Output the (x, y) coordinate of the center of the cell containing the given text.  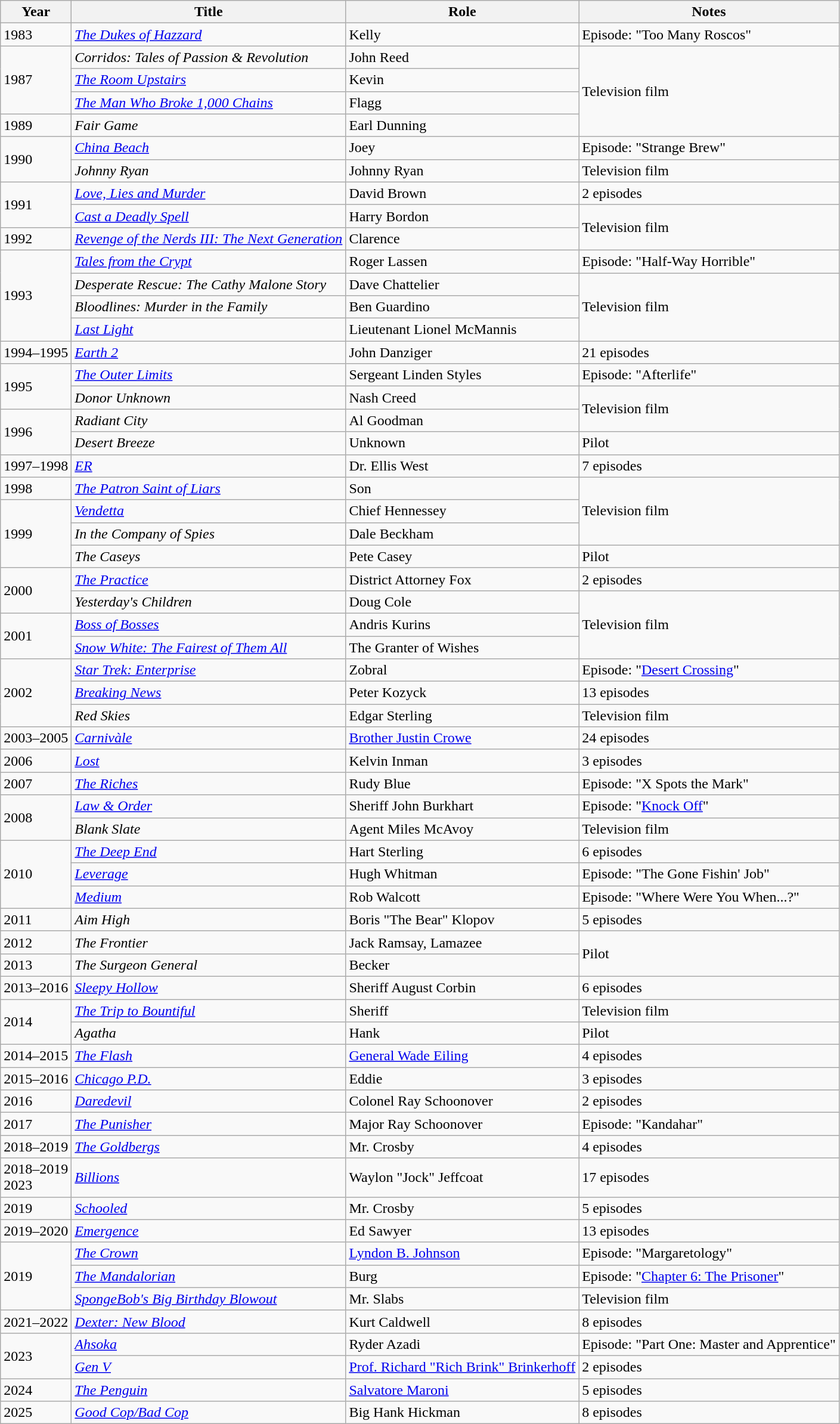
Desert Breeze (209, 443)
Roger Lassen (463, 261)
The Penguin (209, 1390)
1998 (36, 488)
1991 (36, 205)
2018–2019 (36, 1147)
Agatha (209, 1033)
Episode: "Desert Crossing" (709, 670)
2007 (36, 784)
Joey (463, 148)
Episode: "Too Many Roscos" (709, 35)
17 episodes (709, 1177)
Pete Casey (463, 556)
Edgar Sterling (463, 716)
Lyndon B. Johnson (463, 1253)
7 episodes (709, 466)
Emergence (209, 1231)
Billions (209, 1177)
Colonel Ray Schoonover (463, 1101)
2012 (36, 942)
Rob Walcott (463, 897)
2021–2022 (36, 1321)
Gen V (209, 1367)
Al Goodman (463, 420)
2008 (36, 818)
Medium (209, 897)
Rudy Blue (463, 784)
Jack Ramsay, Lamazee (463, 942)
1996 (36, 432)
Hank (463, 1033)
Dale Beckham (463, 534)
The Caseys (209, 556)
2014–2015 (36, 1056)
Kelly (463, 35)
1997–1998 (36, 466)
1989 (36, 125)
Donor Unknown (209, 398)
Flagg (463, 103)
1995 (36, 386)
2011 (36, 920)
1990 (36, 159)
Earl Dunning (463, 125)
Breaking News (209, 693)
Lost (209, 761)
Tales from the Crypt (209, 261)
Cast a Deadly Spell (209, 216)
Episode: "Kandahar" (709, 1124)
Zobral (463, 670)
Dr. Ellis West (463, 466)
2018–20192023 (36, 1177)
Ahsoka (209, 1344)
2025 (36, 1413)
Episode: "Knock Off" (709, 806)
Prof. Richard "Rich Brink" Brinkerhoff (463, 1367)
Hart Sterling (463, 852)
Episode: "X Spots the Mark" (709, 784)
Hugh Whitman (463, 874)
Becker (463, 965)
John Reed (463, 57)
2014 (36, 1022)
2006 (36, 761)
Sleepy Hollow (209, 987)
Eddie (463, 1079)
Episode: "The Gone Fishin' Job" (709, 874)
2019–2020 (36, 1231)
The Riches (209, 784)
The Patron Saint of Liars (209, 488)
Daredevil (209, 1101)
Episode: "Half-Way Horrible" (709, 261)
The Frontier (209, 942)
2002 (36, 693)
Salvatore Maroni (463, 1390)
1987 (36, 80)
Star Trek: Enterprise (209, 670)
Aim High (209, 920)
The Man Who Broke 1,000 Chains (209, 103)
The Granter of Wishes (463, 647)
Yesterday's Children (209, 602)
Sheriff August Corbin (463, 987)
ER (209, 466)
Kelvin Inman (463, 761)
Boris "The Bear" Klopov (463, 920)
China Beach (209, 148)
24 episodes (709, 738)
Episode: "Margaretology" (709, 1253)
Notes (709, 12)
Red Skies (209, 716)
Episode: "Afterlife" (709, 375)
District Attorney Fox (463, 579)
The Trip to Bountiful (209, 1011)
The Punisher (209, 1124)
The Deep End (209, 852)
2003–2005 (36, 738)
Major Ray Schoonover (463, 1124)
In the Company of Spies (209, 534)
2001 (36, 636)
Sheriff John Burkhart (463, 806)
Ben Guardino (463, 307)
Kurt Caldwell (463, 1321)
Revenge of the Nerds III: The Next Generation (209, 239)
The Outer Limits (209, 375)
Kevin (463, 80)
Clarence (463, 239)
Episode: "Part One: Master and Apprentice" (709, 1344)
The Dukes of Hazzard (209, 35)
2013 (36, 965)
1994–1995 (36, 352)
David Brown (463, 193)
Big Hank Hickman (463, 1413)
Brother Justin Crowe (463, 738)
Doug Cole (463, 602)
Ryder Azadi (463, 1344)
Leverage (209, 874)
Chief Hennessey (463, 511)
1992 (36, 239)
Blank Slate (209, 829)
1999 (36, 534)
The Practice (209, 579)
2023 (36, 1355)
SpongeBob's Big Birthday Blowout (209, 1299)
Earth 2 (209, 352)
Dexter: New Blood (209, 1321)
Law & Order (209, 806)
Episode: "Strange Brew" (709, 148)
1993 (36, 295)
The Crown (209, 1253)
Schooled (209, 1208)
Waylon "Jock" Jeffcoat (463, 1177)
Dave Chattelier (463, 284)
Love, Lies and Murder (209, 193)
The Surgeon General (209, 965)
Bloodlines: Murder in the Family (209, 307)
Boss of Bosses (209, 624)
Desperate Rescue: The Cathy Malone Story (209, 284)
Fair Game (209, 125)
Radiant City (209, 420)
Nash Creed (463, 398)
2000 (36, 590)
Lieutenant Lionel McMannis (463, 330)
Carnivàle (209, 738)
Vendetta (209, 511)
Last Light (209, 330)
Chicago P.D. (209, 1079)
2013–2016 (36, 987)
Andris Kurins (463, 624)
Sergeant Linden Styles (463, 375)
Episode: "Where Were You When...?" (709, 897)
1983 (36, 35)
Ed Sawyer (463, 1231)
Peter Kozyck (463, 693)
Year (36, 12)
Good Cop/Bad Cop (209, 1413)
Burg (463, 1276)
John Danziger (463, 352)
Role (463, 12)
2015–2016 (36, 1079)
The Mandalorian (209, 1276)
2010 (36, 874)
The Room Upstairs (209, 80)
The Flash (209, 1056)
General Wade Eiling (463, 1056)
Son (463, 488)
Title (209, 12)
Unknown (463, 443)
Mr. Slabs (463, 1299)
The Goldbergs (209, 1147)
Agent Miles McAvoy (463, 829)
2017 (36, 1124)
Snow White: The Fairest of Them All (209, 647)
2016 (36, 1101)
Corridos: Tales of Passion & Revolution (209, 57)
Sheriff (463, 1011)
Harry Bordon (463, 216)
2024 (36, 1390)
21 episodes (709, 352)
Episode: "Chapter 6: The Prisoner" (709, 1276)
